Capture the cell that displays the provided text and extract its [x, y] central coordinate. 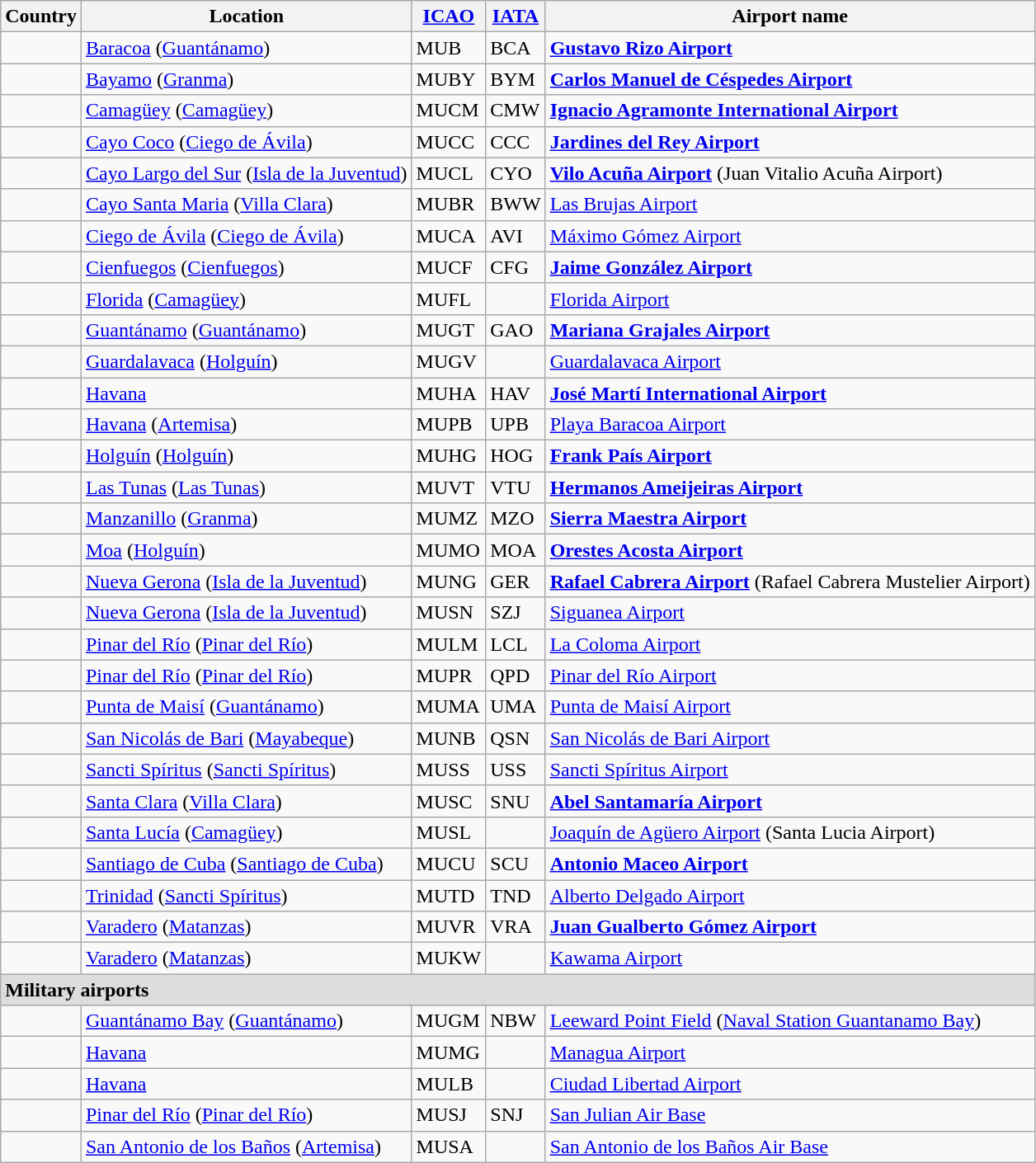
Cienfuegos (Cienfuegos) [246, 267]
Kawama Airport [790, 958]
Antonio Maceo Airport [790, 864]
MUFL [449, 299]
Jardines del Rey Airport [790, 142]
CMW [516, 111]
QSN [516, 738]
UMA [516, 707]
MUCU [449, 864]
AVI [516, 236]
Florida Airport [790, 299]
Ciudad Libertad Airport [790, 1084]
HAV [516, 393]
MULB [449, 1084]
Las Brujas Airport [790, 205]
MUMO [449, 550]
ICAO [449, 16]
MUTD [449, 895]
San Nicolás de Bari (Mayabeque) [246, 738]
San Antonio de los Baños (Artemisa) [246, 1147]
Managua Airport [790, 1052]
Manzanillo (Granma) [246, 519]
MUHG [449, 456]
MUGT [449, 330]
Sancti Spíritus Airport [790, 770]
MUPB [449, 425]
Ciego de Ávila (Ciego de Ávila) [246, 236]
MUSC [449, 801]
CFG [516, 267]
SNJ [516, 1115]
MUCF [449, 267]
LCL [516, 644]
Sierra Maestra Airport [790, 519]
MUSS [449, 770]
MUSN [449, 613]
SZJ [516, 613]
MUBR [449, 205]
San Antonio de los Baños Air Base [790, 1147]
VTU [516, 487]
Abel Santamaría Airport [790, 801]
Jaime González Airport [790, 267]
Hermanos Ameijeiras Airport [790, 487]
Trinidad (Sancti Spíritus) [246, 895]
Holguín (Holguín) [246, 456]
Ignacio Agramonte International Airport [790, 111]
MULM [449, 644]
Guardalavaca (Holguín) [246, 361]
Juan Gualberto Gómez Airport [790, 927]
MUGM [449, 1021]
Santiago de Cuba (Santiago de Cuba) [246, 864]
SCU [516, 864]
QPD [516, 676]
Leeward Point Field (Naval Station Guantanamo Bay) [790, 1021]
IATA [516, 16]
MUSL [449, 832]
MUCC [449, 142]
MZO [516, 519]
CCC [516, 142]
MUCA [449, 236]
Joaquín de Agüero Airport (Santa Lucia Airport) [790, 832]
Alberto Delgado Airport [790, 895]
MUCM [449, 111]
Cayo Santa Maria (Villa Clara) [246, 205]
Moa (Holguín) [246, 550]
Orestes Acosta Airport [790, 550]
Vilo Acuña Airport (Juan Vitalio Acuña Airport) [790, 173]
MUNG [449, 581]
Guantánamo Bay (Guantánamo) [246, 1021]
Bayamo (Granma) [246, 79]
Guantánamo (Guantánamo) [246, 330]
Punta de Maisí (Guantánamo) [246, 707]
MUVR [449, 927]
MUNB [449, 738]
Camagüey (Camagüey) [246, 111]
GER [516, 581]
USS [516, 770]
MUKW [449, 958]
MUMA [449, 707]
Cayo Coco (Ciego de Ávila) [246, 142]
MUMG [449, 1052]
BCA [516, 48]
Country [41, 16]
Sancti Spíritus (Sancti Spíritus) [246, 770]
GAO [516, 330]
Gustavo Rizo Airport [790, 48]
Florida (Camagüey) [246, 299]
UPB [516, 425]
MUMZ [449, 519]
Airport name [790, 16]
Pinar del Río Airport [790, 676]
BYM [516, 79]
Rafael Cabrera Airport (Rafael Cabrera Mustelier Airport) [790, 581]
MUVT [449, 487]
Frank País Airport [790, 456]
Cayo Largo del Sur (Isla de la Juventud) [246, 173]
MUHA [449, 393]
Siguanea Airport [790, 613]
BWW [516, 205]
MUB [449, 48]
Las Tunas (Las Tunas) [246, 487]
MUGV [449, 361]
Santa Clara (Villa Clara) [246, 801]
Máximo Gómez Airport [790, 236]
Playa Baracoa Airport [790, 425]
MOA [516, 550]
MUPR [449, 676]
Location [246, 16]
José Martí International Airport [790, 393]
San Nicolás de Bari Airport [790, 738]
Baracoa (Guantánamo) [246, 48]
Guardalavaca Airport [790, 361]
Havana (Artemisa) [246, 425]
Punta de Maisí Airport [790, 707]
MUSJ [449, 1115]
MUSA [449, 1147]
MUCL [449, 173]
Military airports [518, 990]
NBW [516, 1021]
Mariana Grajales Airport [790, 330]
Santa Lucía (Camagüey) [246, 832]
TND [516, 895]
La Coloma Airport [790, 644]
CYO [516, 173]
MUBY [449, 79]
VRA [516, 927]
SNU [516, 801]
HOG [516, 456]
Carlos Manuel de Céspedes Airport [790, 79]
San Julian Air Base [790, 1115]
